From the cell containing the given text, extract its center point as [x, y] coordinate. 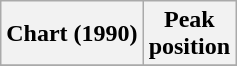
Peakposition [189, 34]
Chart (1990) [72, 34]
